From the cell containing the given text, extract its center point as (x, y) coordinate. 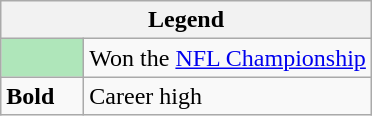
Legend (186, 20)
Won the NFL Championship (228, 58)
Bold (42, 96)
Career high (228, 96)
